From the cell containing the given text, extract its center point as [X, Y] coordinate. 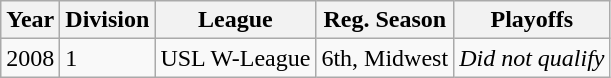
6th, Midwest [385, 58]
1 [108, 58]
Did not qualify [532, 58]
Division [108, 20]
Reg. Season [385, 20]
League [236, 20]
USL W-League [236, 58]
Playoffs [532, 20]
Year [30, 20]
2008 [30, 58]
